Search for the cell housing the specified text and yield its [X, Y] center coordinate. 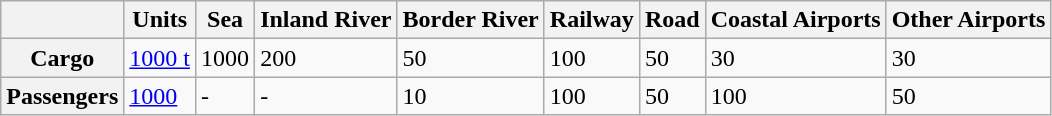
200 [326, 58]
Coastal Airports [796, 20]
Cargo [62, 58]
1000 t [160, 58]
Inland River [326, 20]
Road [672, 20]
Railway [592, 20]
10 [470, 96]
Units [160, 20]
Border River [470, 20]
Sea [226, 20]
Passengers [62, 96]
Other Airports [968, 20]
